Determine the [X, Y] coordinate at the center of the cell enclosing the given text.  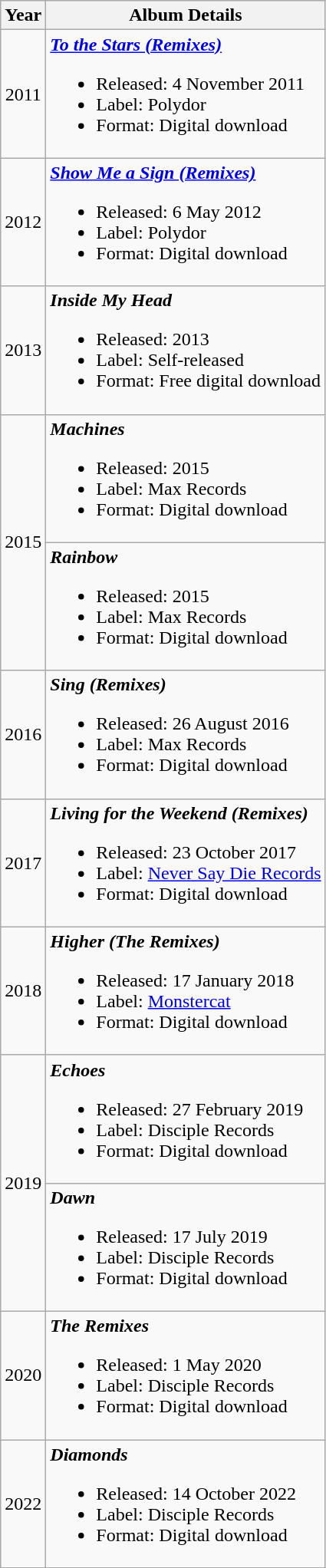
2018 [23, 991]
To the Stars (Remixes)Released: 4 November 2011Label: PolydorFormat: Digital download [186, 94]
DawnReleased: 17 July 2019Label: Disciple RecordsFormat: Digital download [186, 1247]
MachinesReleased: 2015Label: Max RecordsFormat: Digital download [186, 479]
2016 [23, 735]
2012 [23, 222]
RainbowReleased: 2015Label: Max RecordsFormat: Digital download [186, 606]
2019 [23, 1183]
EchoesReleased: 27 February 2019Label: Disciple RecordsFormat: Digital download [186, 1118]
2015 [23, 542]
Album Details [186, 15]
Inside My HeadReleased: 2013Label: Self-releasedFormat: Free digital download [186, 350]
Higher (The Remixes)Released: 17 January 2018Label: MonstercatFormat: Digital download [186, 991]
Sing (Remixes)Released: 26 August 2016Label: Max RecordsFormat: Digital download [186, 735]
2013 [23, 350]
Year [23, 15]
DiamondsReleased: 14 October 2022Label: Disciple RecordsFormat: Digital download [186, 1504]
Show Me a Sign (Remixes)Released: 6 May 2012Label: PolydorFormat: Digital download [186, 222]
Living for the Weekend (Remixes)Released: 23 October 2017Label: Never Say Die RecordsFormat: Digital download [186, 862]
2017 [23, 862]
2011 [23, 94]
2022 [23, 1504]
2020 [23, 1375]
The RemixesReleased: 1 May 2020Label: Disciple RecordsFormat: Digital download [186, 1375]
